Scan for the cell matching the given text and deliver its [X, Y] coordinate at center. 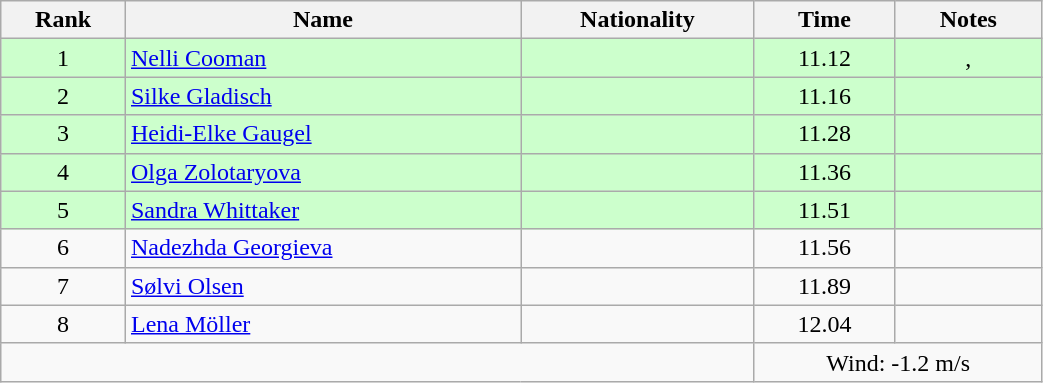
11.36 [824, 172]
11.16 [824, 96]
Lena Möller [322, 324]
, [968, 58]
Nationality [638, 20]
Heidi-Elke Gaugel [322, 134]
11.89 [824, 286]
11.56 [824, 248]
Notes [968, 20]
Olga Zolotaryova [322, 172]
Name [322, 20]
Sølvi Olsen [322, 286]
3 [64, 134]
8 [64, 324]
12.04 [824, 324]
4 [64, 172]
Wind: -1.2 m/s [898, 362]
Time [824, 20]
Nadezhda Georgieva [322, 248]
Silke Gladisch [322, 96]
1 [64, 58]
Nelli Cooman [322, 58]
11.12 [824, 58]
6 [64, 248]
Sandra Whittaker [322, 210]
2 [64, 96]
7 [64, 286]
5 [64, 210]
11.51 [824, 210]
Rank [64, 20]
11.28 [824, 134]
